From the cell containing the given text, extract its center point as (x, y) coordinate. 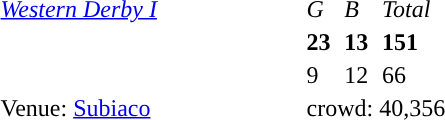
13 (360, 42)
12 (360, 75)
9 (322, 75)
23 (322, 42)
